Determine the [X, Y] coordinate at the center of the cell enclosing the given text.  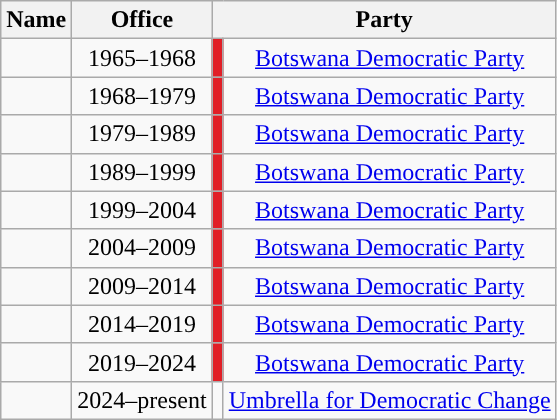
2024–present [142, 400]
1968–1979 [142, 96]
2014–2019 [142, 324]
Umbrella for Democratic Change [390, 400]
Party [384, 20]
1999–2004 [142, 210]
1965–1968 [142, 58]
2009–2014 [142, 286]
1989–1999 [142, 172]
2004–2009 [142, 248]
Office [142, 20]
2019–2024 [142, 362]
1979–1989 [142, 134]
Name [36, 20]
